Scan for the cell matching the given text and deliver its (x, y) coordinate at center. 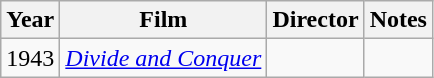
Divide and Conquer (164, 58)
Year (30, 20)
Film (164, 20)
Notes (398, 20)
Director (316, 20)
1943 (30, 58)
